From the cell containing the given text, extract its center point as (x, y) coordinate. 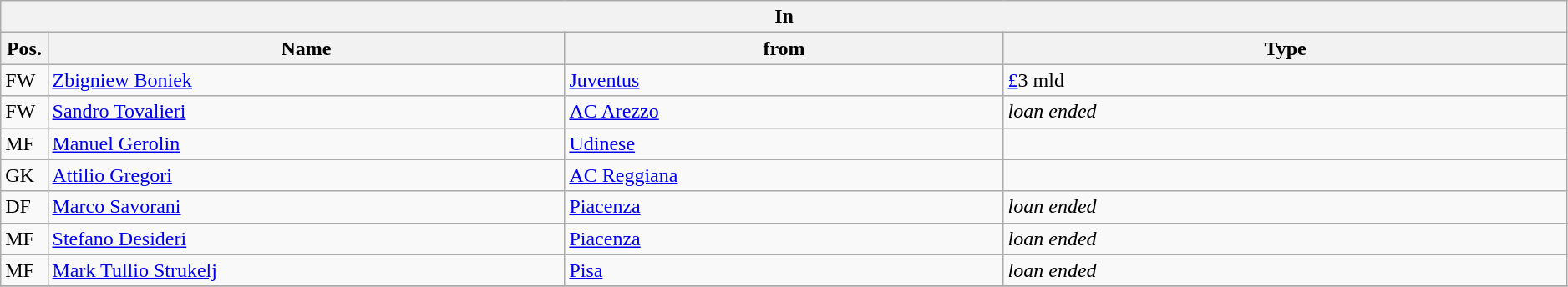
DF (24, 207)
Pisa (784, 270)
Zbigniew Boniek (306, 80)
Type (1285, 48)
Attilio Gregori (306, 175)
from (784, 48)
Sandro Tovalieri (306, 112)
Stefano Desideri (306, 239)
Marco Savorani (306, 207)
Name (306, 48)
AC Arezzo (784, 112)
AC Reggiana (784, 175)
Juventus (784, 80)
In (784, 17)
GK (24, 175)
Mark Tullio Strukelj (306, 270)
£3 mld (1285, 80)
Udinese (784, 143)
Pos. (24, 48)
Manuel Gerolin (306, 143)
